Extract the (X, Y) coordinate from the center of the cell holding the provided text.  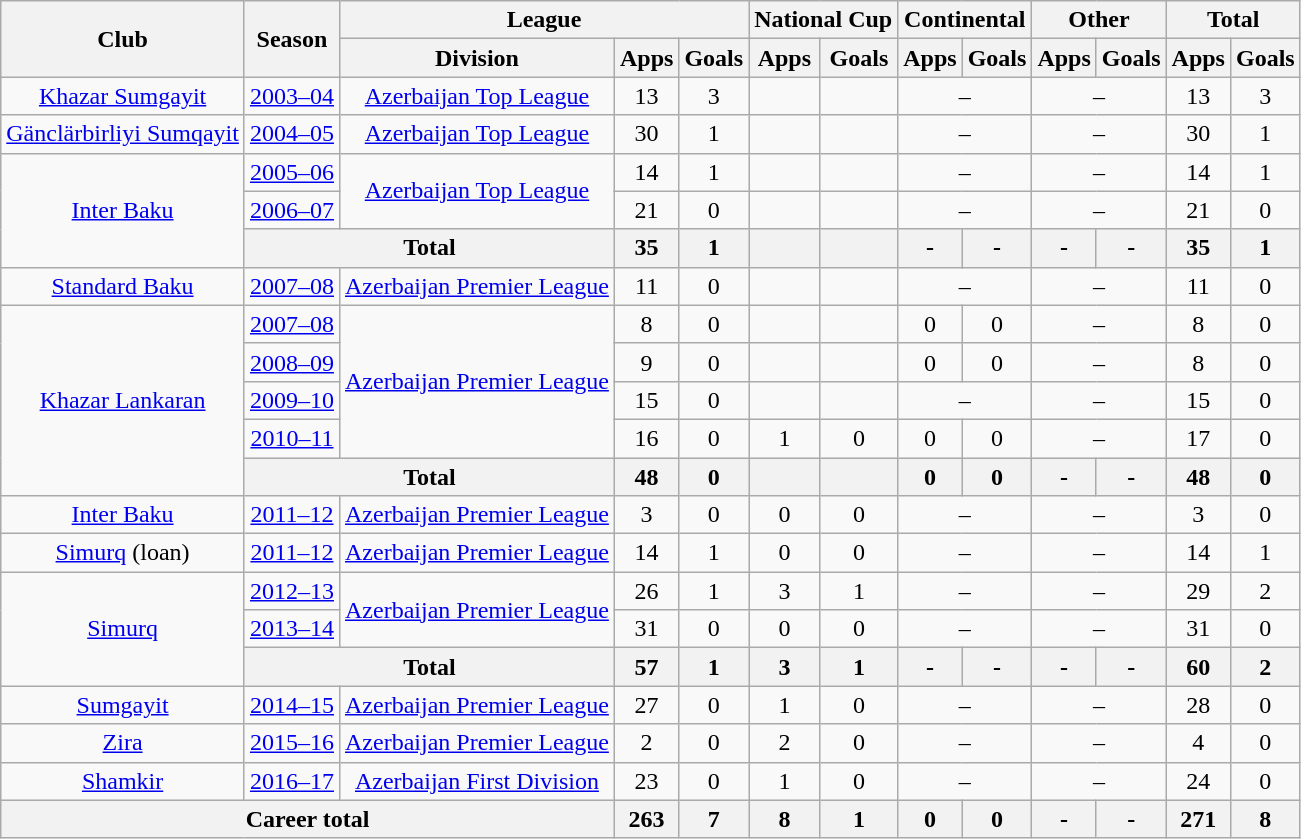
2016–17 (292, 781)
2006–07 (292, 210)
2005–06 (292, 172)
League (544, 20)
Simurq (loan) (123, 553)
Azerbaijan First Division (476, 781)
24 (1198, 781)
2014–15 (292, 705)
29 (1198, 591)
17 (1198, 438)
27 (646, 705)
Division (476, 58)
Khazar Sumgayit (123, 96)
2003–04 (292, 96)
Career total (308, 819)
Other (1099, 20)
271 (1198, 819)
2009–10 (292, 400)
Continental (965, 20)
Shamkir (123, 781)
2012–13 (292, 591)
2004–05 (292, 134)
Sumgayit (123, 705)
2015–16 (292, 743)
Zira (123, 743)
26 (646, 591)
Simurq (123, 629)
Standard Baku (123, 286)
16 (646, 438)
2008–09 (292, 362)
Gänclärbirliyi Sumqayit (123, 134)
2010–11 (292, 438)
National Cup (824, 20)
23 (646, 781)
28 (1198, 705)
Club (123, 39)
57 (646, 667)
263 (646, 819)
4 (1198, 743)
Season (292, 39)
2013–14 (292, 629)
9 (646, 362)
60 (1198, 667)
7 (714, 819)
Khazar Lankaran (123, 400)
